Pinpoint the cell where the given text exists, returning its (X, Y) midpoint coordinate. 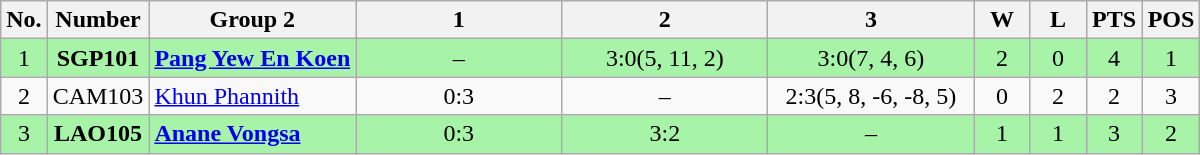
SGP101 (98, 58)
4 (1114, 58)
Khun Phannith (252, 96)
Group 2 (252, 20)
L (1058, 20)
Number (98, 20)
2:3(5, 8, -6, -8, 5) (871, 96)
CAM103 (98, 96)
LAO105 (98, 134)
3:0(5, 11, 2) (665, 58)
W (1002, 20)
3:0(7, 4, 6) (871, 58)
No. (24, 20)
Anane Vongsa (252, 134)
3:2 (665, 134)
PTS (1114, 20)
Pang Yew En Koen (252, 58)
POS (1171, 20)
